Determine the [X, Y] coordinate at the center of the cell enclosing the given text.  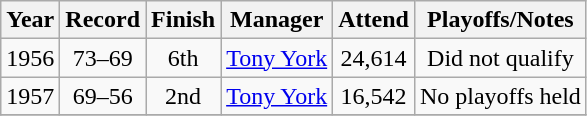
2nd [184, 96]
73–69 [103, 58]
No playoffs held [500, 96]
24,614 [374, 58]
Attend [374, 20]
Year [30, 20]
1957 [30, 96]
Manager [277, 20]
69–56 [103, 96]
Playoffs/Notes [500, 20]
16,542 [374, 96]
Finish [184, 20]
1956 [30, 58]
6th [184, 58]
Record [103, 20]
Did not qualify [500, 58]
